Provide the (x, y) coordinate of the cell's center where the given text is located.  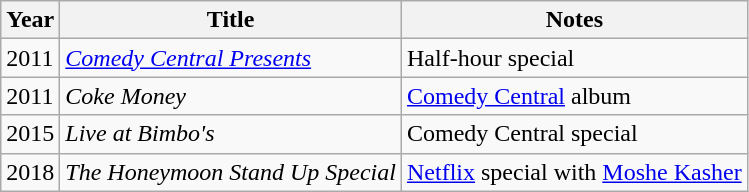
Netflix special with Moshe Kasher (574, 172)
Comedy Central Presents (231, 58)
Notes (574, 20)
Half-hour special (574, 58)
2018 (30, 172)
Live at Bimbo's (231, 134)
The Honeymoon Stand Up Special (231, 172)
Comedy Central album (574, 96)
Title (231, 20)
Comedy Central special (574, 134)
Coke Money (231, 96)
Year (30, 20)
2015 (30, 134)
